Detect which cell encompasses the target text, then output its [X, Y] center coordinate. 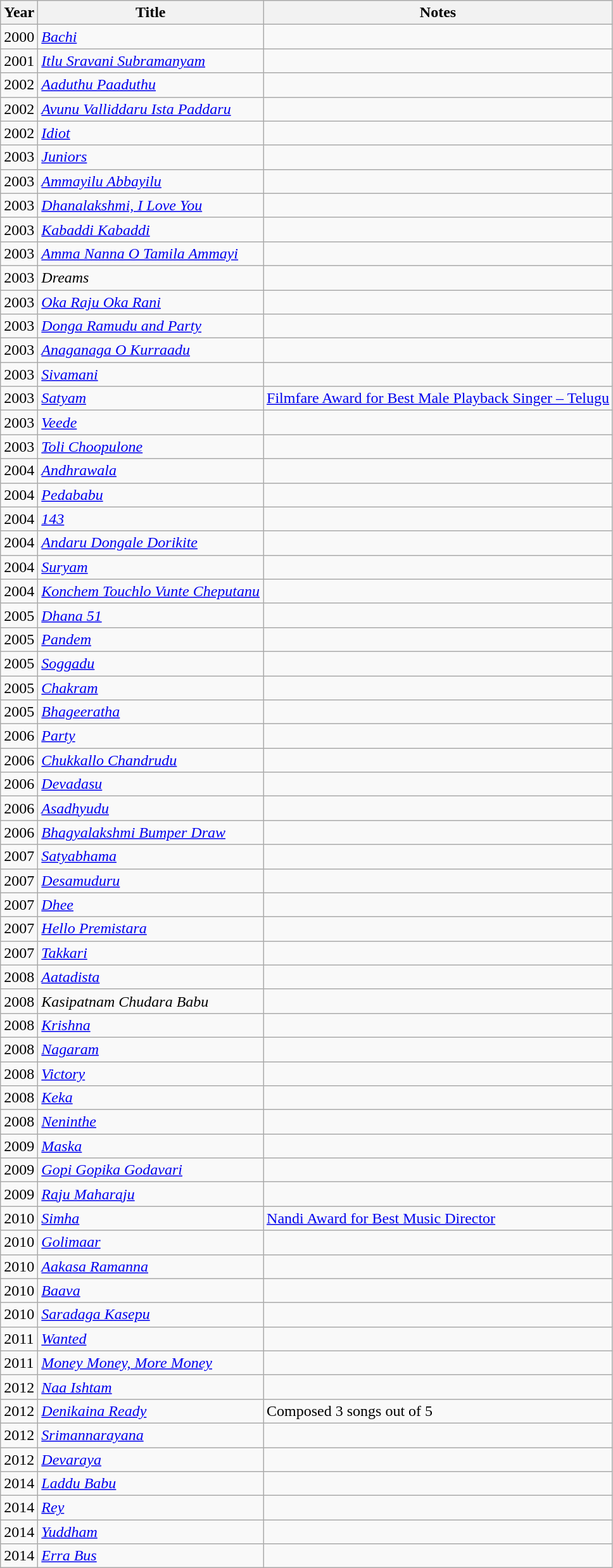
Andaru Dongale Dorikite [151, 543]
Bachi [151, 37]
Keka [151, 1098]
Title [151, 13]
Itlu Sravani Subramanyam [151, 61]
143 [151, 519]
Konchem Touchlo Vunte Cheputanu [151, 591]
Krishna [151, 1025]
Ammayilu Abbayilu [151, 181]
Desamuduru [151, 881]
Kabaddi Kabaddi [151, 229]
Rey [151, 1508]
Raju Maharaju [151, 1194]
Idiot [151, 133]
Andhrawala [151, 471]
Donga Ramudu and Party [151, 326]
Takkari [151, 953]
Pandem [151, 639]
Saradaga Kasepu [151, 1315]
Simha [151, 1218]
Veede [151, 423]
Nandi Award for Best Music Director [438, 1218]
Devaraya [151, 1459]
Neninthe [151, 1122]
Victory [151, 1074]
2000 [19, 37]
Wanted [151, 1339]
Satyam [151, 398]
Denikaina Ready [151, 1411]
Dreams [151, 277]
Yuddham [151, 1532]
Hello Premistara [151, 929]
Avunu Valliddaru Ista Paddaru [151, 109]
Anaganaga O Kurraadu [151, 350]
Chukkallo Chandrudu [151, 760]
Sivamani [151, 374]
Srimannarayana [151, 1435]
Suryam [151, 567]
Year [19, 13]
Soggadu [151, 663]
Oka Raju Oka Rani [151, 302]
Satyabhama [151, 857]
Amma Nanna O Tamila Ammayi [151, 253]
Dhee [151, 905]
2001 [19, 61]
Party [151, 736]
Devadasu [151, 784]
Juniors [151, 157]
Composed 3 songs out of 5 [438, 1411]
Notes [438, 13]
Erra Bus [151, 1556]
Aakasa Ramanna [151, 1266]
Baava [151, 1291]
Bhagyalakshmi Bumper Draw [151, 832]
Kasipatnam Chudara Babu [151, 1001]
Nagaram [151, 1049]
Bhageeratha [151, 712]
Asadhyudu [151, 808]
Dhana 51 [151, 615]
Gopi Gopika Godavari [151, 1170]
Pedababu [151, 495]
Aaduthu Paaduthu [151, 85]
Golimaar [151, 1242]
Maska [151, 1146]
Naa Ishtam [151, 1387]
Toli Choopulone [151, 447]
Money Money, More Money [151, 1363]
Laddu Babu [151, 1484]
Aatadista [151, 977]
Filmfare Award for Best Male Playback Singer – Telugu [438, 398]
Chakram [151, 687]
Dhanalakshmi, I Love You [151, 205]
